Output the (x, y) coordinate of the center of the cell containing the given text.  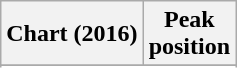
Chart (2016) (72, 34)
Peakposition (189, 34)
